Capture the cell that displays the provided text and extract its (X, Y) central coordinate. 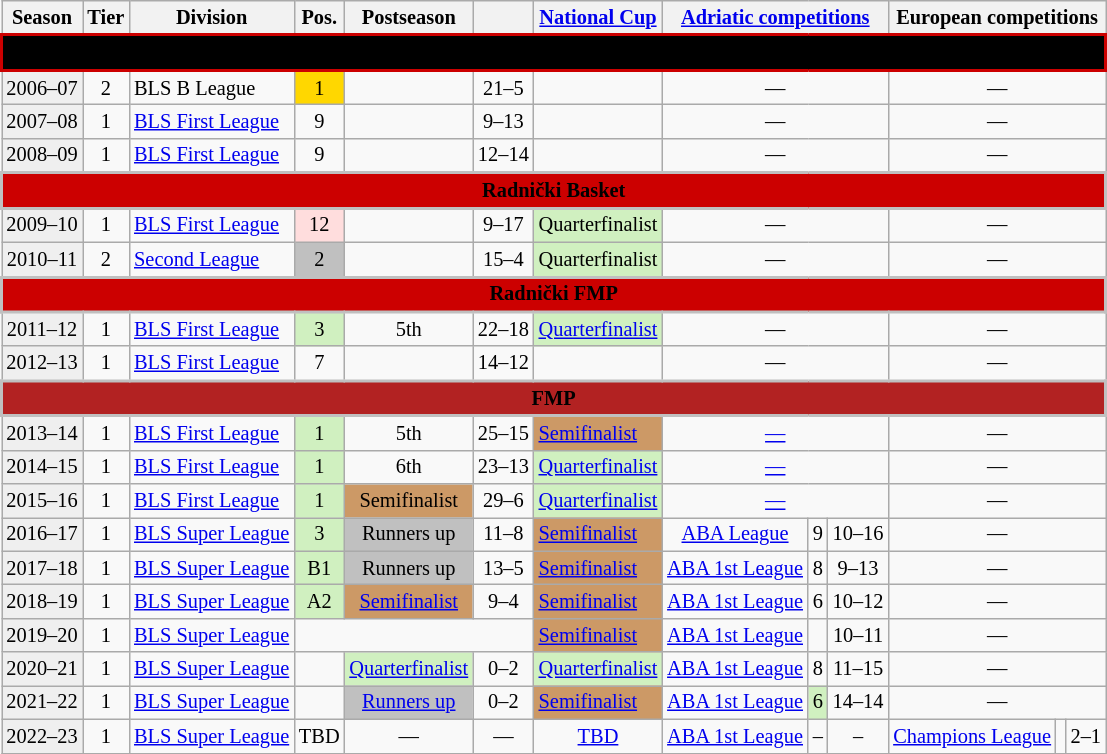
10–11 (858, 635)
2–1 (1086, 736)
13–5 (504, 568)
25–15 (504, 432)
11–15 (858, 669)
14–12 (504, 363)
B1 (319, 568)
2015–16 (42, 501)
2016–17 (42, 534)
12–14 (504, 155)
6th (408, 467)
Pos. (319, 17)
Tier (106, 17)
Adriatic competitions (775, 17)
BLS B League (212, 87)
23–13 (504, 467)
29–6 (504, 501)
2013–14 (42, 432)
2022–23 (42, 736)
2014–15 (42, 467)
Radnički Novi Sad (554, 52)
14–14 (858, 702)
21–5 (504, 87)
2007–08 (42, 121)
Radnički FMP (554, 294)
10–12 (858, 601)
Postseason (408, 17)
ABA League (735, 534)
2010–11 (42, 259)
Radnički Basket (554, 190)
A2 (319, 601)
European competitions (997, 17)
12 (319, 225)
2017–18 (42, 568)
22–18 (504, 329)
Season (42, 17)
9–17 (504, 225)
2012–13 (42, 363)
2006–07 (42, 87)
National Cup (598, 17)
9–4 (504, 601)
2019–20 (42, 635)
Division (212, 17)
15–4 (504, 259)
2020–21 (42, 669)
2011–12 (42, 329)
FMP (554, 398)
7 (319, 363)
2008–09 (42, 155)
Second League (212, 259)
10–16 (858, 534)
11–8 (504, 534)
2009–10 (42, 225)
2018–19 (42, 601)
2021–22 (42, 702)
Champions League (972, 736)
